From the cell containing the given text, extract its center point as (x, y) coordinate. 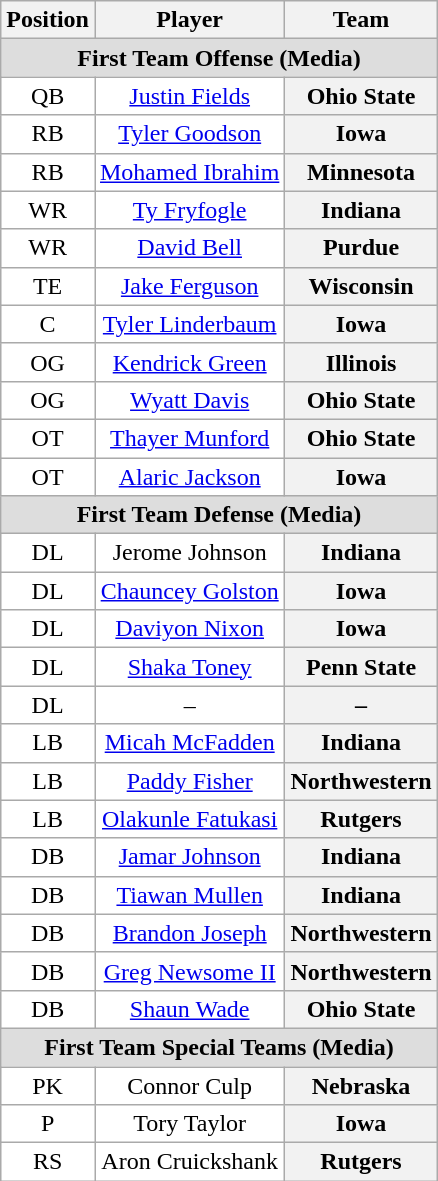
Justin Fields (189, 96)
First Team Special Teams (Media) (219, 1047)
Tory Taylor (189, 1124)
Illinois (361, 362)
Jamar Johnson (189, 857)
Wisconsin (361, 286)
Aron Cruickshank (189, 1162)
Tyler Goodson (189, 134)
Thayer Munford (189, 438)
Greg Newsome II (189, 971)
Paddy Fisher (189, 781)
Brandon Joseph (189, 933)
Position (48, 20)
Purdue (361, 248)
Nebraska (361, 1085)
Shaka Toney (189, 667)
Jake Ferguson (189, 286)
Team (361, 20)
TE (48, 286)
David Bell (189, 248)
Wyatt Davis (189, 400)
Tyler Linderbaum (189, 324)
QB (48, 96)
Penn State (361, 667)
PK (48, 1085)
Olakunle Fatukasi (189, 819)
Micah McFadden (189, 743)
First Team Defense (Media) (219, 515)
Ty Fryfogle (189, 210)
Kendrick Green (189, 362)
Mohamed Ibrahim (189, 172)
Connor Culp (189, 1085)
Minnesota (361, 172)
Tiawan Mullen (189, 895)
Jerome Johnson (189, 553)
Player (189, 20)
Alaric Jackson (189, 477)
P (48, 1124)
RS (48, 1162)
C (48, 324)
Shaun Wade (189, 1009)
Chauncey Golston (189, 591)
Daviyon Nixon (189, 629)
First Team Offense (Media) (219, 58)
